Determine the [x, y] coordinate at the center of the cell enclosing the given text.  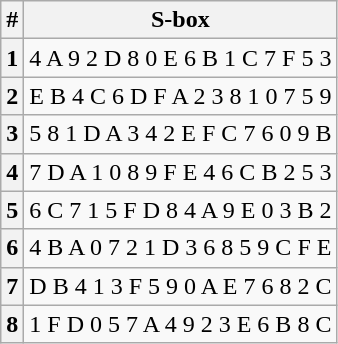
6 C 7 1 5 F D 8 4 A 9 E 0 3 B 2 [180, 210]
7 [12, 286]
4 [12, 172]
1 [12, 58]
S-box [180, 20]
2 [12, 96]
1 F D 0 5 7 A 4 9 2 3 E 6 B 8 C [180, 324]
# [12, 20]
4 B A 0 7 2 1 D 3 6 8 5 9 C F E [180, 248]
6 [12, 248]
5 8 1 D A 3 4 2 E F C 7 6 0 9 B [180, 134]
5 [12, 210]
8 [12, 324]
E B 4 C 6 D F A 2 3 8 1 0 7 5 9 [180, 96]
D B 4 1 3 F 5 9 0 A E 7 6 8 2 C [180, 286]
4 A 9 2 D 8 0 E 6 B 1 C 7 F 5 3 [180, 58]
3 [12, 134]
7 D A 1 0 8 9 F E 4 6 C B 2 5 3 [180, 172]
